Return (x, y) of the center of cell containing provided text 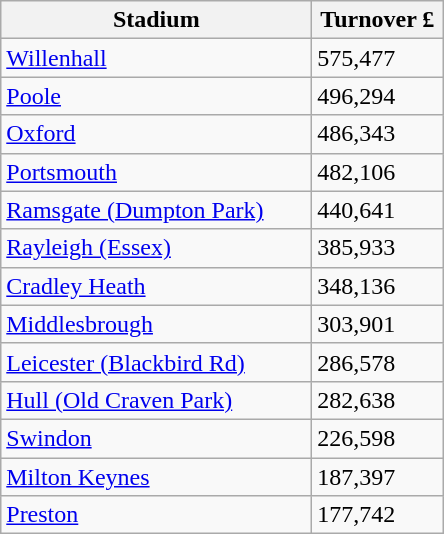
Willenhall (156, 58)
Oxford (156, 134)
496,294 (378, 96)
385,933 (378, 248)
482,106 (378, 172)
Preston (156, 515)
Swindon (156, 438)
Portsmouth (156, 172)
575,477 (378, 58)
Cradley Heath (156, 286)
226,598 (378, 438)
187,397 (378, 477)
440,641 (378, 210)
Stadium (156, 20)
Ramsgate (Dumpton Park) (156, 210)
Milton Keynes (156, 477)
348,136 (378, 286)
282,638 (378, 400)
286,578 (378, 362)
177,742 (378, 515)
303,901 (378, 324)
Poole (156, 96)
Leicester (Blackbird Rd) (156, 362)
Turnover £ (378, 20)
486,343 (378, 134)
Middlesbrough (156, 324)
Hull (Old Craven Park) (156, 400)
Rayleigh (Essex) (156, 248)
